Return (X, Y) of the center of cell containing provided text 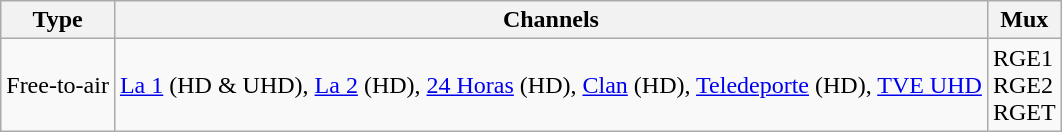
Channels (550, 20)
Type (58, 20)
Mux (1024, 20)
La 1 (HD & UHD), La 2 (HD), 24 Horas (HD), Clan (HD), Teledeporte (HD), TVE UHD (550, 85)
RGE1RGE2RGET (1024, 85)
Free-to-air (58, 85)
